Provide the [x, y] coordinate of the cell's center where the given text is located.  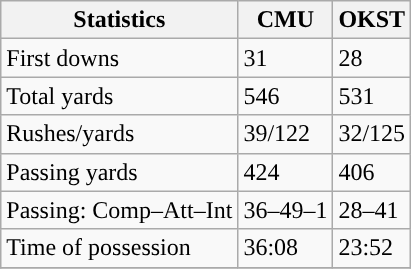
Passing yards [120, 172]
First downs [120, 58]
36–49–1 [286, 210]
Time of possession [120, 248]
OKST [372, 20]
CMU [286, 20]
424 [286, 172]
Passing: Comp–Att–Int [120, 210]
32/125 [372, 134]
39/122 [286, 134]
406 [372, 172]
Total yards [120, 96]
Statistics [120, 20]
28–41 [372, 210]
Rushes/yards [120, 134]
36:08 [286, 248]
531 [372, 96]
23:52 [372, 248]
31 [286, 58]
546 [286, 96]
28 [372, 58]
